Scan for the cell matching the given text and deliver its (X, Y) coordinate at center. 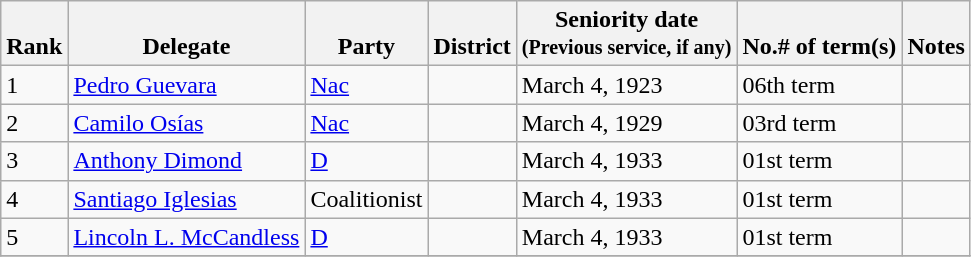
Camilo Osías (186, 123)
Notes (936, 34)
Pedro Guevara (186, 85)
March 4, 1929 (626, 123)
Seniority date(Previous service, if any) (626, 34)
Rank (34, 34)
Anthony Dimond (186, 161)
4 (34, 199)
06th term (820, 85)
Coalitionist (366, 199)
03rd term (820, 123)
5 (34, 237)
Lincoln L. McCandless (186, 237)
Santiago Iglesias (186, 199)
1 (34, 85)
No.# of term(s) (820, 34)
March 4, 1923 (626, 85)
2 (34, 123)
District (472, 34)
Party (366, 34)
3 (34, 161)
Delegate (186, 34)
